Return the [X, Y] coordinate for the center point of the cell that contains the specified text.  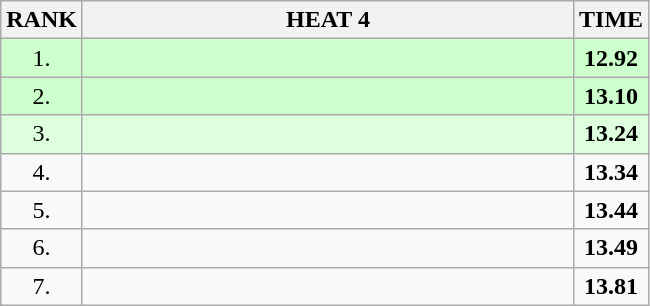
2. [42, 96]
13.81 [612, 286]
RANK [42, 20]
13.10 [612, 96]
12.92 [612, 58]
HEAT 4 [328, 20]
6. [42, 248]
1. [42, 58]
13.49 [612, 248]
5. [42, 210]
13.34 [612, 172]
4. [42, 172]
13.24 [612, 134]
13.44 [612, 210]
7. [42, 286]
TIME [612, 20]
3. [42, 134]
